From the cell containing the given text, extract its center point as (X, Y) coordinate. 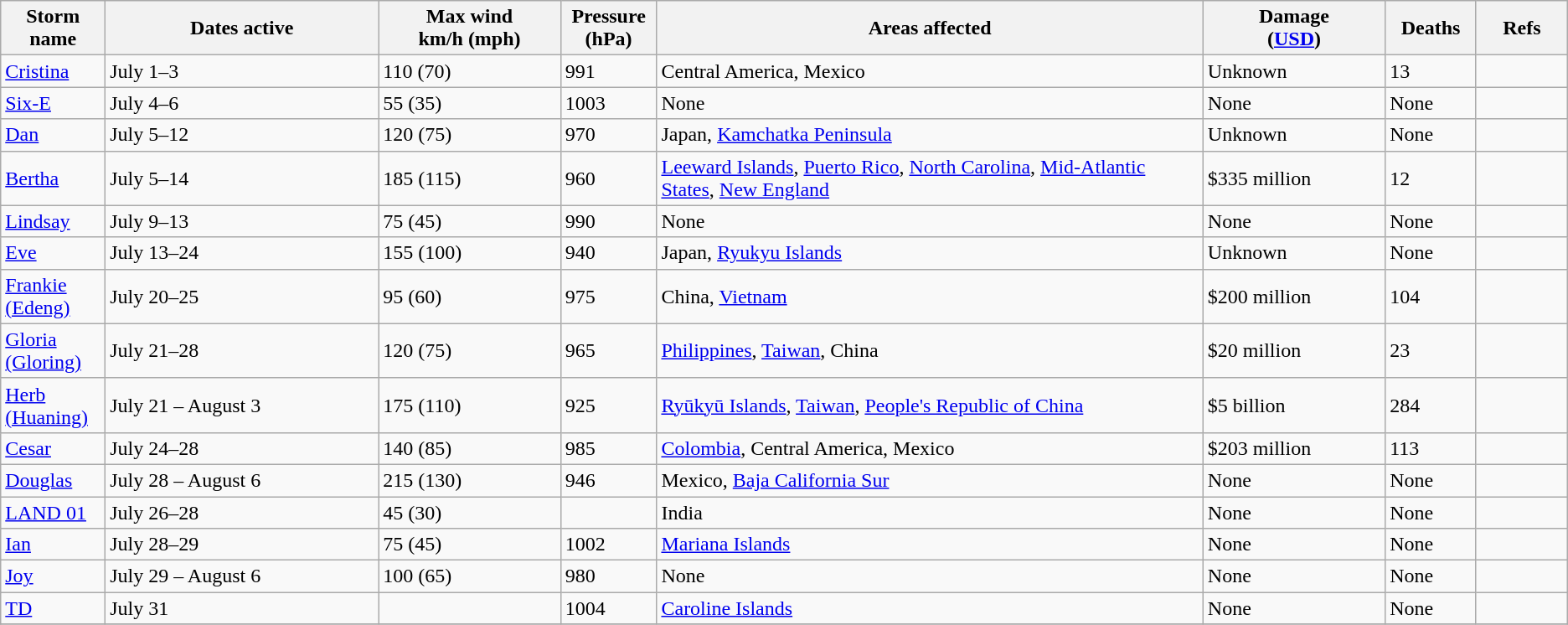
95 (60) (469, 297)
July 26–28 (242, 512)
July 29 – August 6 (242, 576)
Bertha (54, 178)
Areas affected (930, 28)
July 28 – August 6 (242, 480)
1004 (608, 608)
Colombia, Central America, Mexico (930, 448)
July 9–13 (242, 221)
Philippines, Taiwan, China (930, 350)
Lindsay (54, 221)
991 (608, 71)
Ian (54, 545)
990 (608, 221)
July 13–24 (242, 253)
July 5–14 (242, 178)
July 1–3 (242, 71)
185 (115) (469, 178)
Damage(USD) (1293, 28)
$5 billion (1293, 405)
TD (54, 608)
LAND 01 (54, 512)
Eve (54, 253)
100 (65) (469, 576)
45 (30) (469, 512)
Dates active (242, 28)
Caroline Islands (930, 608)
India (930, 512)
Leeward Islands, Puerto Rico, North Carolina, Mid-Atlantic States, New England (930, 178)
1003 (608, 103)
1002 (608, 545)
$200 million (1293, 297)
965 (608, 350)
July 28–29 (242, 545)
July 4–6 (242, 103)
Cesar (54, 448)
Ryūkyū Islands, Taiwan, People's Republic of China (930, 405)
July 31 (242, 608)
Japan, Ryukyu Islands (930, 253)
Six-E (54, 103)
Refs (1521, 28)
175 (110) (469, 405)
$335 million (1293, 178)
104 (1431, 297)
284 (1431, 405)
July 5–12 (242, 135)
980 (608, 576)
Pressure(hPa) (608, 28)
July 21–28 (242, 350)
Cristina (54, 71)
Max windkm/h (mph) (469, 28)
Mariana Islands (930, 545)
960 (608, 178)
Douglas (54, 480)
975 (608, 297)
$203 million (1293, 448)
Herb (Huaning) (54, 405)
940 (608, 253)
Mexico, Baja California Sur (930, 480)
13 (1431, 71)
946 (608, 480)
110 (70) (469, 71)
China, Vietnam (930, 297)
Storm name (54, 28)
970 (608, 135)
July 20–25 (242, 297)
July 24–28 (242, 448)
155 (100) (469, 253)
Dan (54, 135)
Central America, Mexico (930, 71)
55 (35) (469, 103)
12 (1431, 178)
23 (1431, 350)
Japan, Kamchatka Peninsula (930, 135)
215 (130) (469, 480)
140 (85) (469, 448)
$20 million (1293, 350)
Frankie (Edeng) (54, 297)
July 21 – August 3 (242, 405)
Gloria (Gloring) (54, 350)
Deaths (1431, 28)
Joy (54, 576)
925 (608, 405)
985 (608, 448)
113 (1431, 448)
